Locate the cell with the specified text and output its [X, Y] center coordinate. 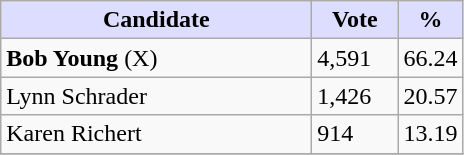
Karen Richert [156, 134]
Bob Young (X) [156, 58]
Vote [355, 20]
914 [355, 134]
Candidate [156, 20]
13.19 [430, 134]
66.24 [430, 58]
20.57 [430, 96]
Lynn Schrader [156, 96]
1,426 [355, 96]
% [430, 20]
4,591 [355, 58]
